For the text-containing cell, return its midpoint in [X, Y] coordinate format. 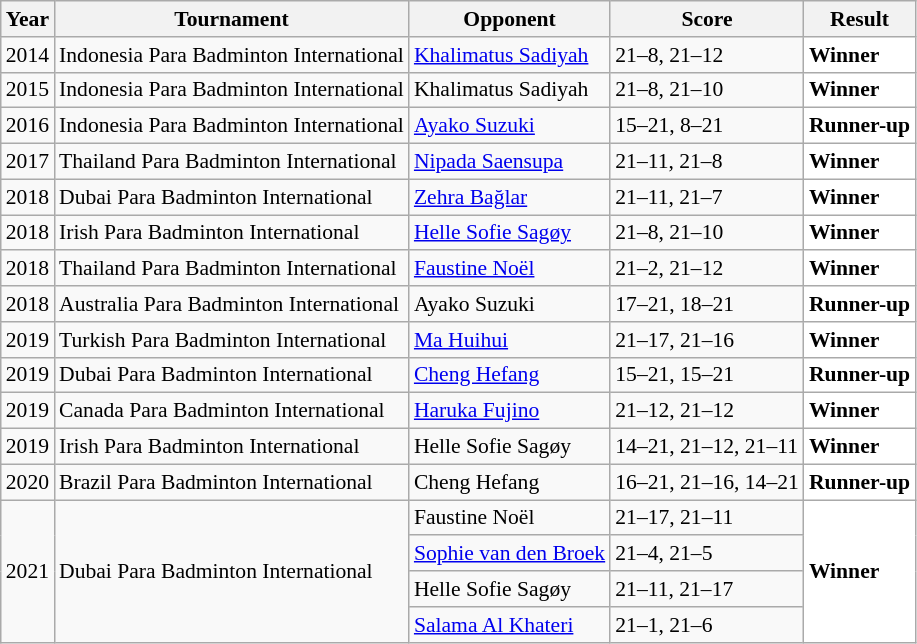
15–21, 8–21 [707, 126]
Result [860, 19]
21–4, 21–5 [707, 554]
Brazil Para Badminton International [232, 482]
21–12, 21–12 [707, 411]
21–11, 21–7 [707, 197]
Turkish Para Badminton International [232, 340]
2021 [28, 571]
15–21, 15–21 [707, 375]
Score [707, 19]
21–17, 21–16 [707, 340]
2017 [28, 162]
21–1, 21–6 [707, 625]
Nipada Saensupa [510, 162]
16–21, 21–16, 14–21 [707, 482]
Sophie van den Broek [510, 554]
Tournament [232, 19]
Ma Huihui [510, 340]
Salama Al Khateri [510, 625]
17–21, 18–21 [707, 304]
Zehra Bağlar [510, 197]
21–8, 21–12 [707, 55]
14–21, 21–12, 21–11 [707, 447]
Haruka Fujino [510, 411]
21–17, 21–11 [707, 518]
2015 [28, 90]
2014 [28, 55]
Year [28, 19]
Australia Para Badminton International [232, 304]
21–11, 21–8 [707, 162]
2016 [28, 126]
21–2, 21–12 [707, 269]
2020 [28, 482]
21–11, 21–17 [707, 589]
Canada Para Badminton International [232, 411]
Opponent [510, 19]
